Determine the (X, Y) coordinate at the center of the cell enclosing the given text.  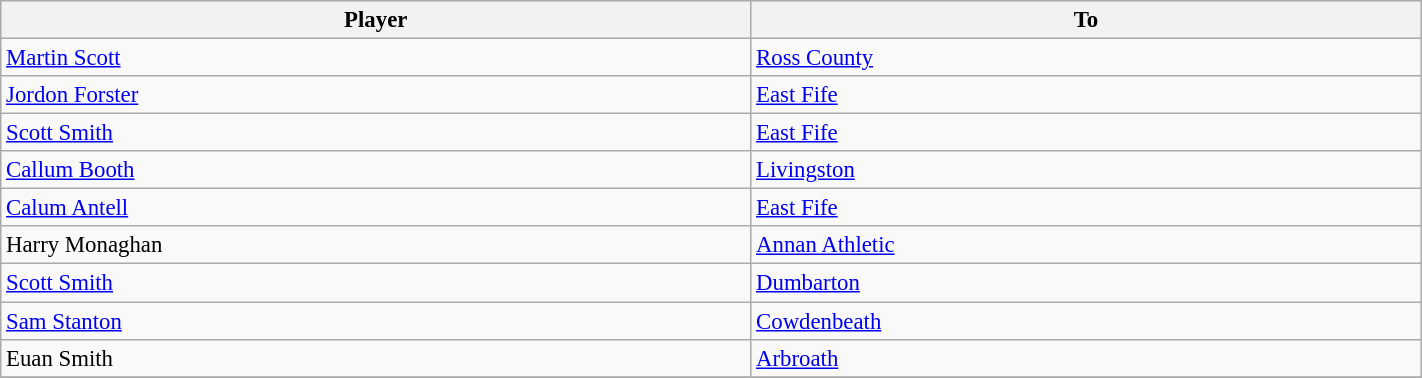
Martin Scott (376, 58)
To (1086, 20)
Dumbarton (1086, 283)
Harry Monaghan (376, 245)
Cowdenbeath (1086, 321)
Annan Athletic (1086, 245)
Callum Booth (376, 170)
Jordon Forster (376, 95)
Euan Smith (376, 358)
Ross County (1086, 58)
Sam Stanton (376, 321)
Arbroath (1086, 358)
Livingston (1086, 170)
Calum Antell (376, 208)
Player (376, 20)
